Scan for the cell matching the given text and deliver its (x, y) coordinate at center. 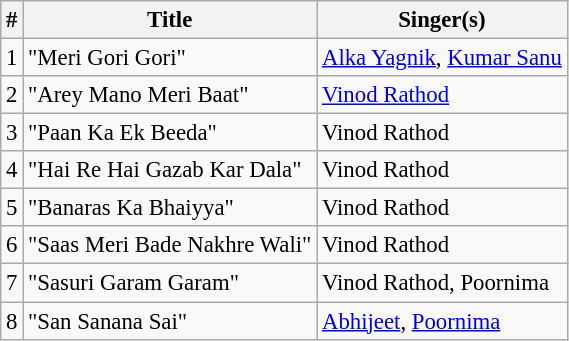
2 (12, 95)
"Arey Mano Meri Baat" (170, 95)
Abhijeet, Poornima (442, 321)
"Sasuri Garam Garam" (170, 283)
# (12, 20)
Alka Yagnik, Kumar Sanu (442, 58)
"San Sanana Sai" (170, 321)
6 (12, 245)
3 (12, 133)
5 (12, 208)
Vinod Rathod, Poornima (442, 283)
Title (170, 20)
"Saas Meri Bade Nakhre Wali" (170, 245)
"Meri Gori Gori" (170, 58)
4 (12, 170)
7 (12, 283)
1 (12, 58)
Singer(s) (442, 20)
"Banaras Ka Bhaiyya" (170, 208)
"Hai Re Hai Gazab Kar Dala" (170, 170)
8 (12, 321)
"Paan Ka Ek Beeda" (170, 133)
